Find where the given text appears and provide that cell's center as (X, Y) coordinate. 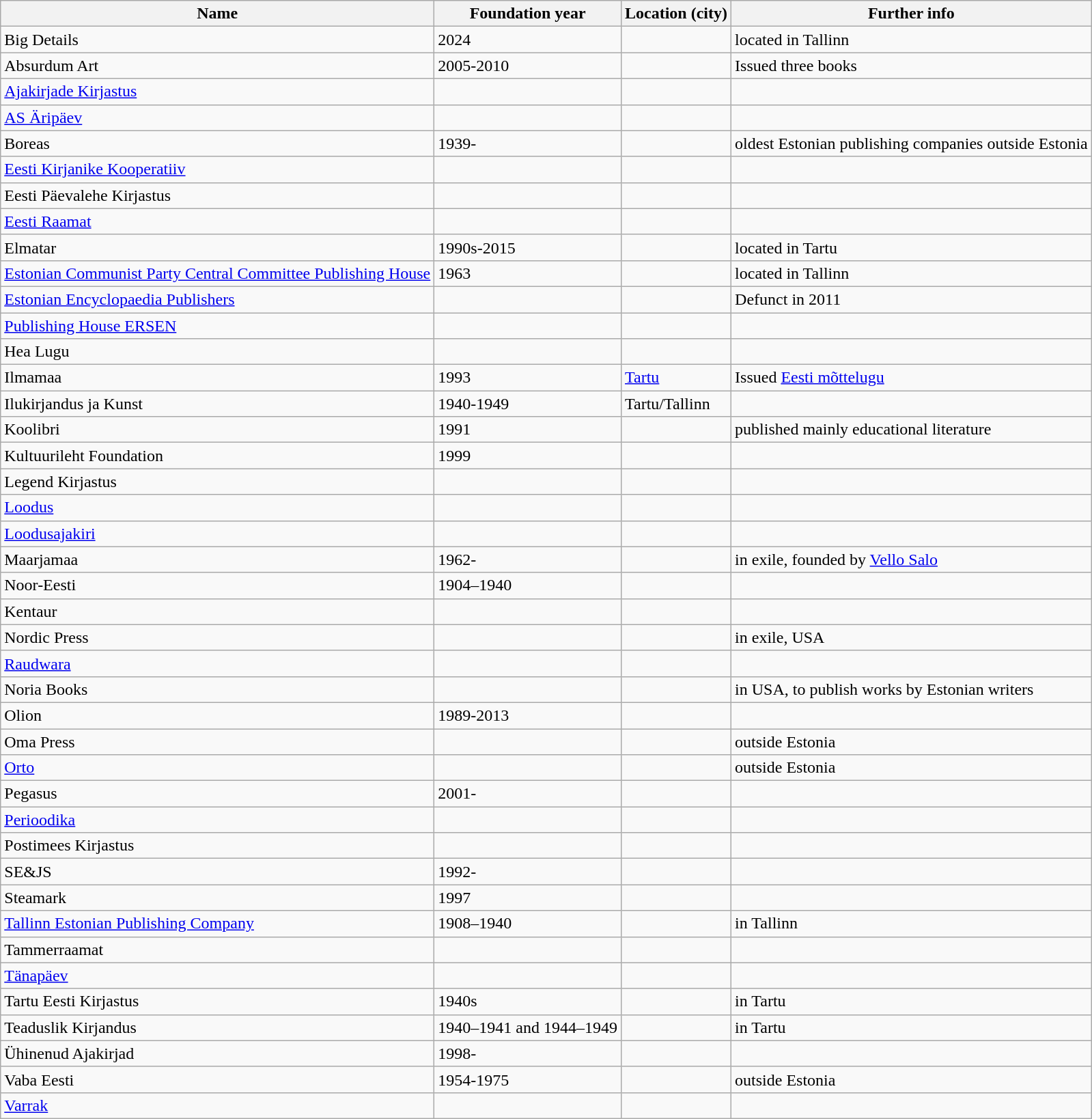
in Tallinn (912, 924)
Noria Books (217, 689)
Ilukirjandus ja Kunst (217, 404)
Loodusajakiri (217, 534)
Legend Kirjastus (217, 482)
Big Details (217, 40)
Boreas (217, 143)
in exile, USA (912, 637)
AS Äripäev (217, 118)
Issued three books (912, 66)
Elmatar (217, 247)
Name (217, 14)
SE&JS (217, 872)
Tänapäev (217, 976)
2005-2010 (528, 66)
Absurdum Art (217, 66)
Publishing House ERSEN (217, 326)
Eesti Päevalehe Kirjastus (217, 195)
Kentaur (217, 611)
1940s (528, 1001)
1998- (528, 1053)
1991 (528, 430)
Further info (912, 14)
Ilmamaa (217, 378)
Tallinn Estonian Publishing Company (217, 924)
1993 (528, 378)
Maarjamaa (217, 559)
1963 (528, 273)
Oma Press (217, 741)
Estonian Encyclopaedia Publishers (217, 299)
Foundation year (528, 14)
Ühinenud Ajakirjad (217, 1053)
Tartu (676, 378)
Hea Lugu (217, 352)
1940-1949 (528, 404)
Nordic Press (217, 637)
Issued Eesti mõttelugu (912, 378)
Orto (217, 768)
Postimees Kirjastus (217, 846)
Steamark (217, 898)
Teaduslik Kirjandus (217, 1027)
in USA, to publish works by Estonian writers (912, 689)
Eesti Kirjanike Kooperatiiv (217, 169)
published mainly educational literature (912, 430)
oldest Estonian publishing companies outside Estonia (912, 143)
1954-1975 (528, 1079)
Koolibri (217, 430)
1992- (528, 872)
Eesti Raamat (217, 221)
1904–1940 (528, 585)
located in Tartu (912, 247)
1939- (528, 143)
Kultuurileht Foundation (217, 456)
Varrak (217, 1105)
in exile, founded by Vello Salo (912, 559)
Ajakirjade Kirjastus (217, 92)
2001- (528, 794)
Location (city) (676, 14)
1990s-2015 (528, 247)
Raudwara (217, 663)
1999 (528, 456)
Vaba Eesti (217, 1079)
Pegasus (217, 794)
1997 (528, 898)
1989-2013 (528, 715)
1962- (528, 559)
1908–1940 (528, 924)
1940–1941 and 1944–1949 (528, 1027)
Tartu Eesti Kirjastus (217, 1001)
Tammerraamat (217, 950)
Defunct in 2011 (912, 299)
Noor-Eesti (217, 585)
Estonian Communist Party Central Committee Publishing House (217, 273)
Perioodika (217, 820)
2024 (528, 40)
Tartu/Tallinn (676, 404)
Olion (217, 715)
Loodus (217, 508)
